Return the [X, Y] coordinate for the center point of the cell that contains the specified text.  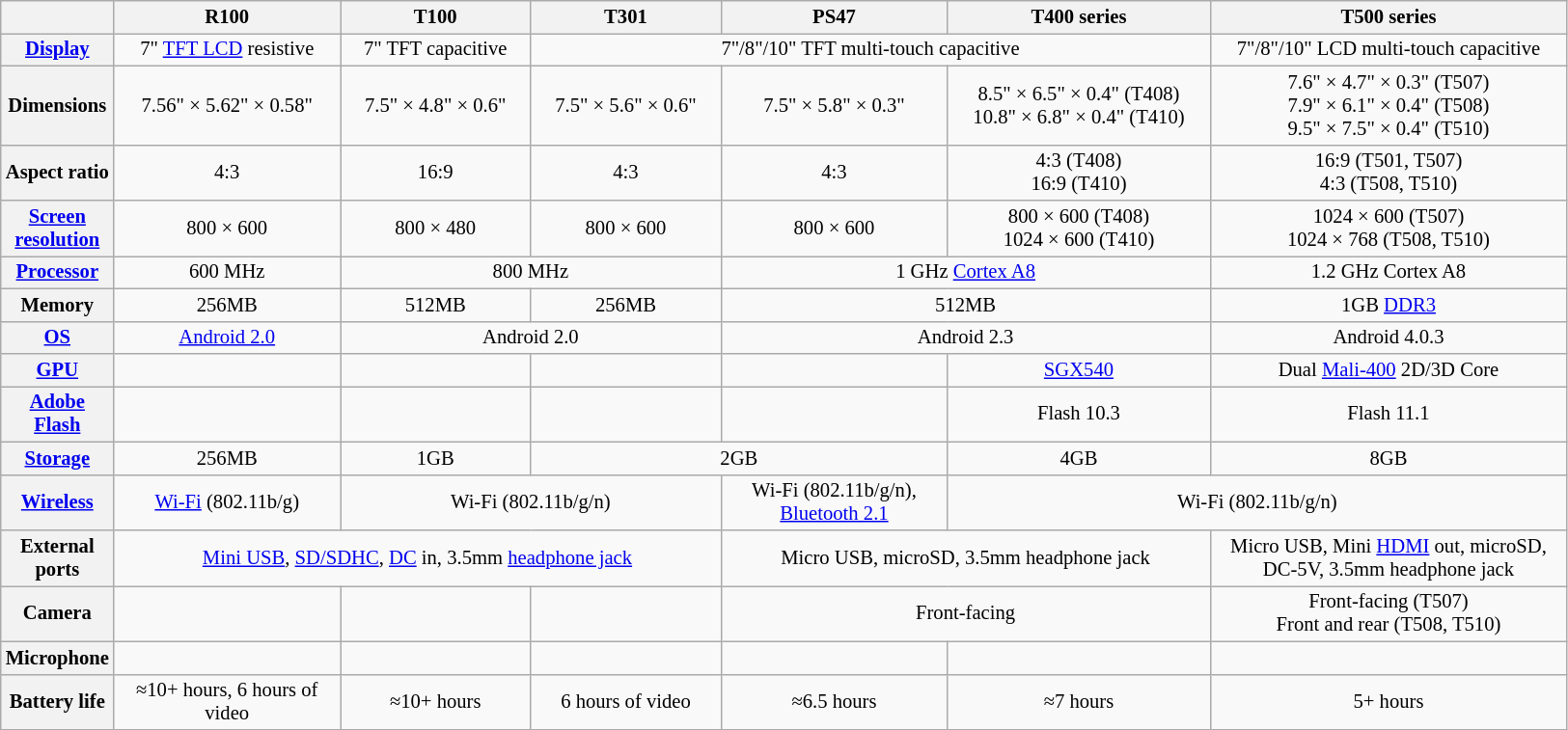
SGX540 [1079, 369]
8.5" × 6.5" × 0.4" (T408)10.8" × 6.8" × 0.4" (T410) [1079, 105]
Aspect ratio [58, 173]
≈7 hours [1079, 702]
7" TFT capacitive [436, 49]
R100 [228, 16]
4:3 (T408)16:9 (T410) [1079, 173]
600 MHz [228, 272]
Flash 10.3 [1079, 414]
≈10+ hours, 6 hours of video [228, 702]
Front-facing (T507)Front and rear (T508, T510) [1389, 613]
7"/8"/10" TFT multi-touch capacitive [870, 49]
T500 series [1389, 16]
2GB [739, 458]
≈6.5 hours [834, 702]
Memory [58, 305]
Android 4.0.3 [1389, 338]
4GB [1079, 458]
1.2 GHz Cortex A8 [1389, 272]
≈10+ hours [436, 702]
T100 [436, 16]
7" TFT LCD resistive [228, 49]
Wi-Fi (802.11b/g/n), Bluetooth 2.1 [834, 502]
8GB [1389, 458]
5+ hours [1389, 702]
7.5" × 5.6" × 0.6" [625, 105]
OS [58, 338]
GPU [58, 369]
Screen resolution [58, 229]
Micro USB, Mini HDMI out, microSD, DC-5V, 3.5mm headphone jack [1389, 558]
Micro USB, microSD, 3.5mm headphone jack [965, 558]
1GB [436, 458]
Storage [58, 458]
800 × 480 [436, 229]
Android 2.3 [965, 338]
6 hours of video [625, 702]
T301 [625, 16]
Microphone [58, 658]
7.6" × 4.7" × 0.3" (T507)7.9" × 6.1" × 0.4" (T508)9.5" × 7.5" × 0.4" (T510) [1389, 105]
7.5" × 5.8" × 0.3" [834, 105]
7"/8"/10" LCD multi-touch capacitive [1389, 49]
Battery life [58, 702]
16:9 (T501, T507)4:3 (T508, T510) [1389, 173]
Display [58, 49]
1 GHz Cortex A8 [965, 272]
Processor [58, 272]
16:9 [436, 173]
External ports [58, 558]
Dual Mali-400 2D/3D Core [1389, 369]
7.56" × 5.62" × 0.58" [228, 105]
Camera [58, 613]
7.5" × 4.8" × 0.6" [436, 105]
1024 × 600 (T507)1024 × 768 (T508, T510) [1389, 229]
Dimensions [58, 105]
T400 series [1079, 16]
Front-facing [965, 613]
Wireless [58, 502]
Wi-Fi (802.11b/g) [228, 502]
PS47 [834, 16]
Adobe Flash [58, 414]
Flash 11.1 [1389, 414]
1GB DDR3 [1389, 305]
800 × 600 (T408)1024 × 600 (T410) [1079, 229]
800 MHz [531, 272]
Mini USB, SD/SDHC, DC in, 3.5mm headphone jack [417, 558]
